Provide the (x, y) coordinate of the cell's center where the given text is located.  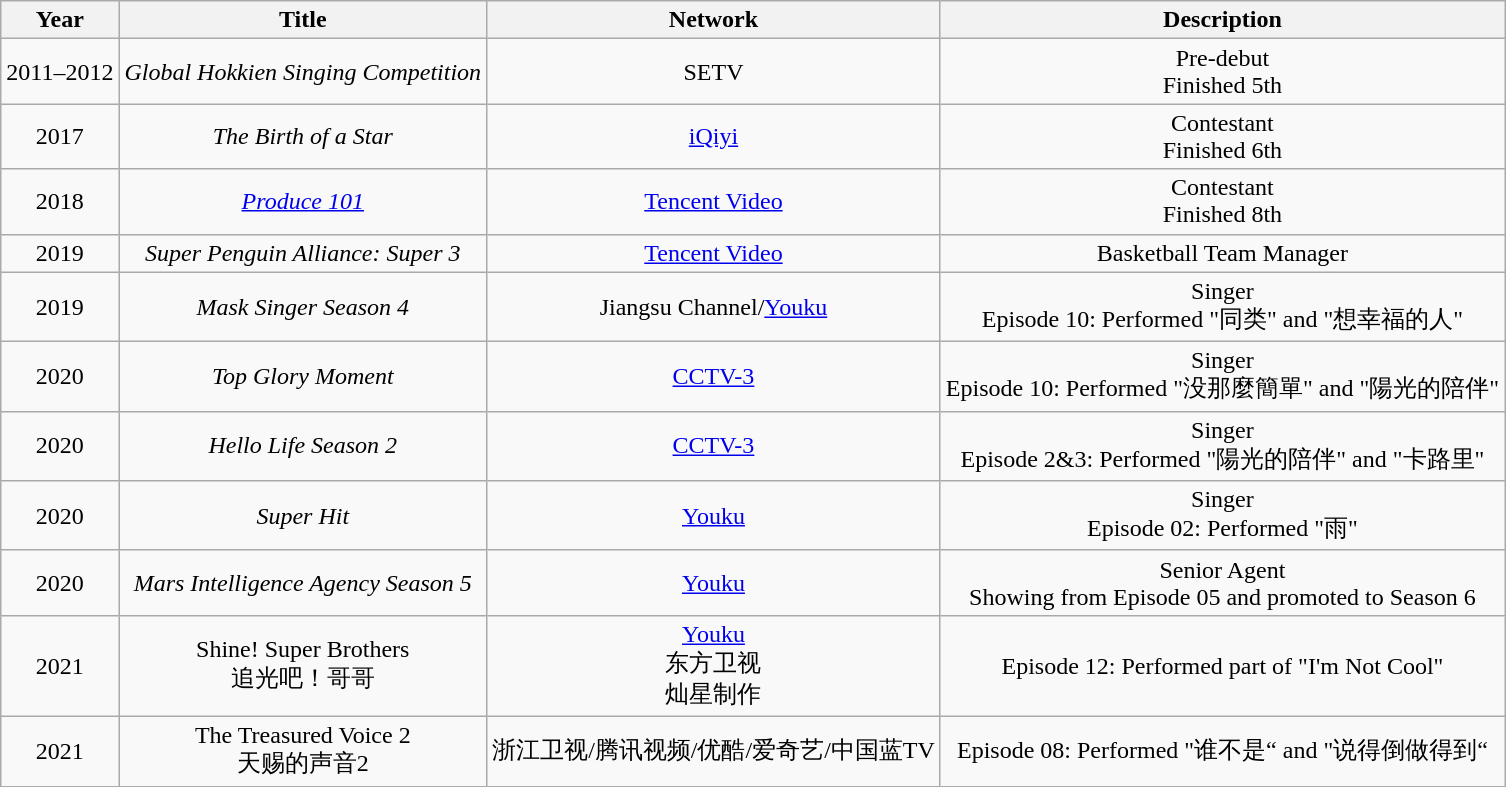
Shine! Super Brothers追光吧！哥哥 (303, 666)
Description (1222, 20)
Title (303, 20)
iQiyi (714, 136)
Jiangsu Channel/Youku (714, 307)
Global Hokkien Singing Competition (303, 72)
2018 (60, 202)
Hello Life Season 2 (303, 446)
SETV (714, 72)
Pre-debut Finished 5th (1222, 72)
Episode 12: Performed part of "I'm Not Cool" (1222, 666)
Network (714, 20)
Super Hit (303, 516)
Mask Singer Season 4 (303, 307)
Year (60, 20)
Singer Episode 10: Performed "同类" and "想幸福的人" (1222, 307)
Super Penguin Alliance: Super 3 (303, 253)
Basketball Team Manager (1222, 253)
Singer Episode 10: Performed "没那麼簡單" and "陽光的陪伴" (1222, 377)
Senior Agent Showing from Episode 05 and promoted to Season 6 (1222, 582)
2017 (60, 136)
Singer Episode 2&3: Performed "陽光的陪伴" and "卡路里" (1222, 446)
Singer Episode 02: Performed "雨" (1222, 516)
2011–2012 (60, 72)
The Birth of a Star (303, 136)
Mars Intelligence Agency Season 5 (303, 582)
Produce 101 (303, 202)
Youku 东方卫视灿星制作 (714, 666)
Contestant Finished 6th (1222, 136)
Contestant Finished 8th (1222, 202)
The Treasured Voice 2天赐的声音2 (303, 751)
浙江卫视/腾讯视频/优酷/爱奇艺/中国蓝TV (714, 751)
Episode 08: Performed "谁不是“ and "说得倒做得到“ (1222, 751)
Top Glory Moment (303, 377)
